From the cell containing the given text, extract its center point as [X, Y] coordinate. 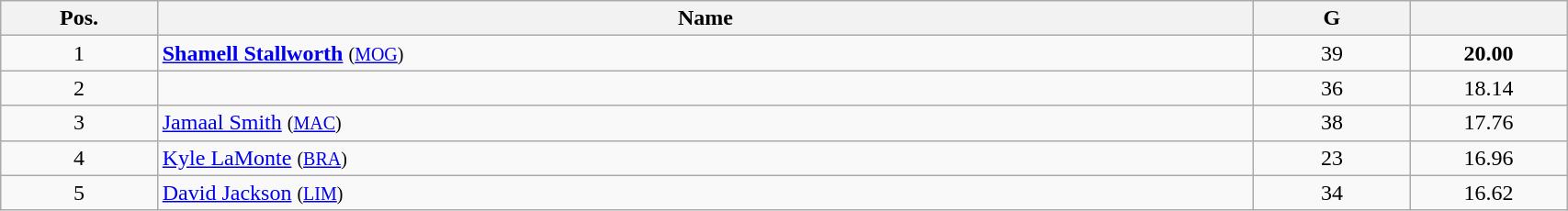
5 [79, 193]
3 [79, 123]
38 [1332, 123]
Shamell Stallworth (MOG) [705, 53]
Pos. [79, 18]
34 [1332, 193]
16.96 [1488, 158]
18.14 [1488, 88]
G [1332, 18]
16.62 [1488, 193]
36 [1332, 88]
Kyle LaMonte (BRA) [705, 158]
Jamaal Smith (MAC) [705, 123]
Name [705, 18]
2 [79, 88]
23 [1332, 158]
1 [79, 53]
20.00 [1488, 53]
David Jackson (LIM) [705, 193]
39 [1332, 53]
4 [79, 158]
17.76 [1488, 123]
